Output the (X, Y) coordinate of the center of the cell containing the given text.  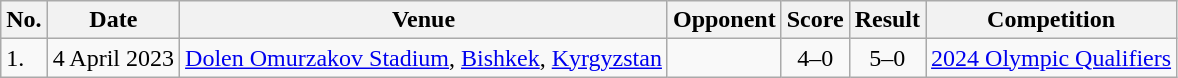
Opponent (724, 20)
Venue (424, 20)
4 April 2023 (113, 58)
Result (887, 20)
5–0 (887, 58)
Score (815, 20)
4–0 (815, 58)
1. (24, 58)
Date (113, 20)
Dolen Omurzakov Stadium, Bishkek, Kyrgyzstan (424, 58)
No. (24, 20)
Competition (1052, 20)
2024 Olympic Qualifiers (1052, 58)
